Provide the [x, y] coordinate of the cell's center where the given text is located.  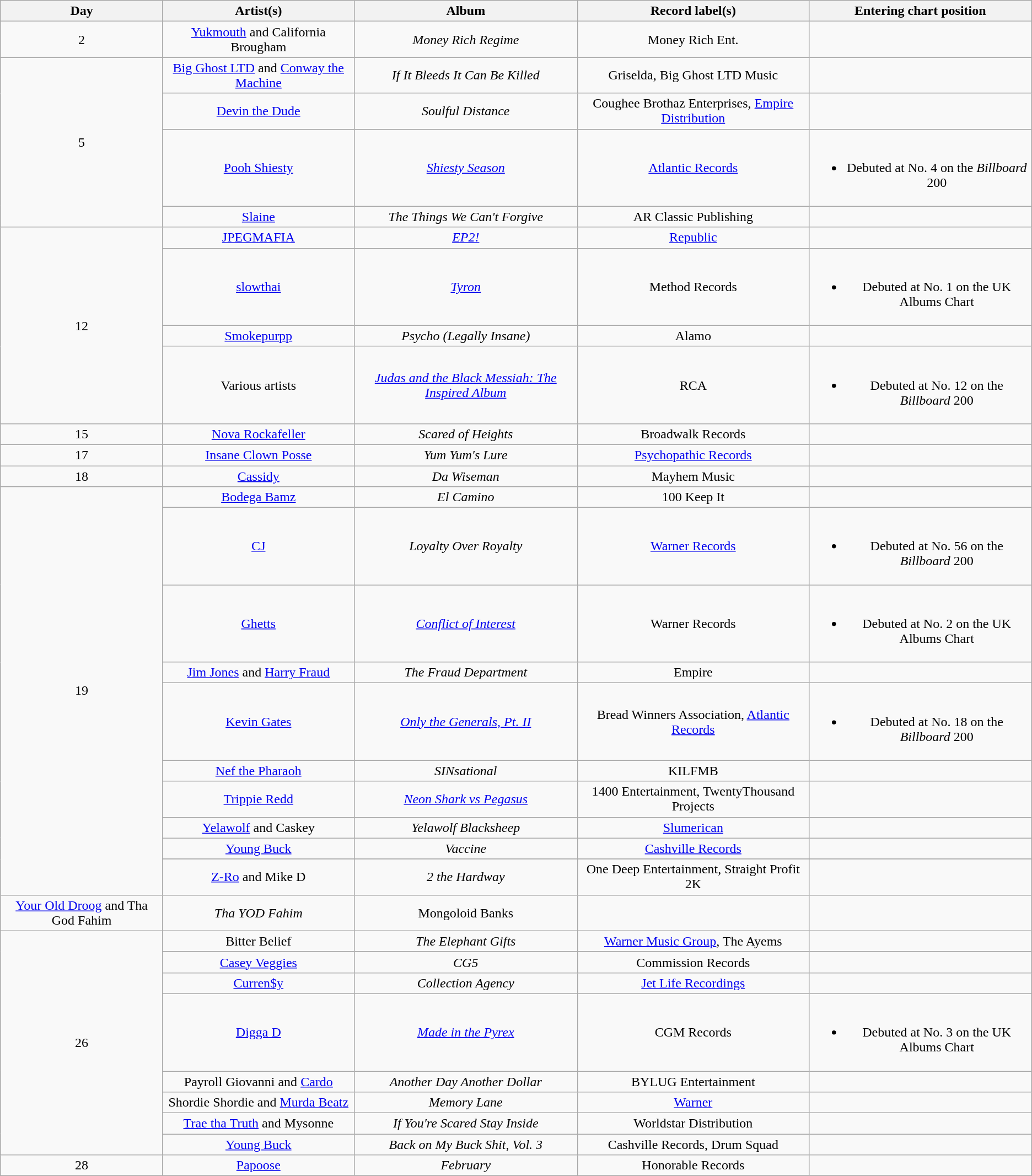
Papoose [258, 1166]
Worldstar Distribution [693, 1124]
One Deep Entertainment, Straight Profit 2K [693, 877]
Insane Clown Posse [258, 455]
If You're Scared Stay Inside [465, 1124]
SINsational [465, 771]
Debuted at No. 4 on the Billboard 200 [920, 168]
The Elephant Gifts [465, 941]
Digga D [258, 1032]
Debuted at No. 3 on the UK Albums Chart [920, 1032]
Devin the Dude [258, 111]
Various artists [258, 385]
Trae tha Truth and Mysonne [258, 1124]
28 [82, 1166]
Judas and the Black Messiah: The Inspired Album [465, 385]
Big Ghost LTD and Conway the Machine [258, 75]
Curren$y [258, 983]
2 [82, 40]
Pooh Shiesty [258, 168]
The Fraud Department [465, 673]
Nef the Pharaoh [258, 771]
EP2! [465, 238]
Slaine [258, 217]
RCA [693, 385]
Alamo [693, 336]
Commission Records [693, 962]
BYLUG Entertainment [693, 1081]
26 [82, 1043]
Shordie Shordie and Murda Beatz [258, 1103]
Casey Veggies [258, 962]
Psychopathic Records [693, 455]
Smokepurpp [258, 336]
Back on My Buck Shit, Vol. 3 [465, 1145]
Debuted at No. 12 on the Billboard 200 [920, 385]
Warner [693, 1103]
Method Records [693, 287]
slowthai [258, 287]
Neon Shark vs Pegasus [465, 799]
Mayhem Music [693, 476]
February [465, 1166]
Coughee Brothaz Enterprises, Empire Distribution [693, 111]
18 [82, 476]
The Things We Can't Forgive [465, 217]
100 Keep It [693, 497]
Psycho (Legally Insane) [465, 336]
CGM Records [693, 1032]
Griselda, Big Ghost LTD Music [693, 75]
Yelawolf Blacksheep [465, 828]
Kevin Gates [258, 722]
Empire [693, 673]
Bread Winners Association, Atlantic Records [693, 722]
JPEGMAFIA [258, 238]
Day [82, 11]
Bodega Bamz [258, 497]
Cashville Records, Drum Squad [693, 1145]
Money Rich Regime [465, 40]
CG5 [465, 962]
Debuted at No. 2 on the UK Albums Chart [920, 624]
Record label(s) [693, 11]
5 [82, 142]
Debuted at No. 18 on the Billboard 200 [920, 722]
Cassidy [258, 476]
Artist(s) [258, 11]
Made in the Pyrex [465, 1032]
Broadwalk Records [693, 434]
Entering chart position [920, 11]
Only the Generals, Pt. II [465, 722]
Republic [693, 238]
Z-Ro and Mike D [258, 877]
Da Wiseman [465, 476]
Atlantic Records [693, 168]
Vaccine [465, 849]
Scared of Heights [465, 434]
Warner Music Group, The Ayems [693, 941]
Payroll Giovanni and Cardo [258, 1081]
KILFMB [693, 771]
Jet Life Recordings [693, 983]
Another Day Another Dollar [465, 1081]
Memory Lane [465, 1103]
Cashville Records [693, 849]
El Camino [465, 497]
Collection Agency [465, 983]
Yum Yum's Lure [465, 455]
Conflict of Interest [465, 624]
19 [82, 691]
2 the Hardway [465, 877]
Bitter Belief [258, 941]
12 [82, 325]
1400 Entertainment, TwentyThousand Projects [693, 799]
17 [82, 455]
CJ [258, 546]
Yukmouth and California Brougham [258, 40]
Slumerican [693, 828]
Tyron [465, 287]
Nova Rockafeller [258, 434]
Debuted at No. 56 on the Billboard 200 [920, 546]
Soulful Distance [465, 111]
Loyalty Over Royalty [465, 546]
Money Rich Ent. [693, 40]
Debuted at No. 1 on the UK Albums Chart [920, 287]
Honorable Records [693, 1166]
If It Bleeds It Can Be Killed [465, 75]
Your Old Droog and Tha God Fahim [82, 913]
Jim Jones and Harry Fraud [258, 673]
Ghetts [258, 624]
Mongoloid Banks [465, 913]
Tha YOD Fahim [258, 913]
Shiesty Season [465, 168]
Yelawolf and Caskey [258, 828]
Trippie Redd [258, 799]
15 [82, 434]
Album [465, 11]
AR Classic Publishing [693, 217]
